Scan for the cell matching the given text and deliver its (x, y) coordinate at center. 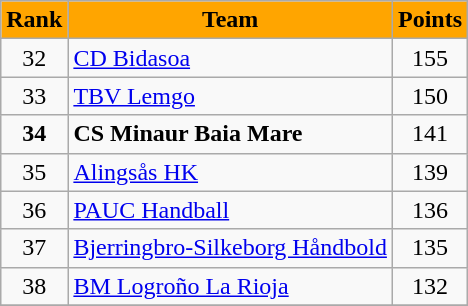
150 (430, 96)
CD Bidasoa (230, 58)
132 (430, 286)
32 (34, 58)
37 (34, 248)
33 (34, 96)
135 (430, 248)
TBV Lemgo (230, 96)
PAUC Handball (230, 210)
141 (430, 134)
Alingsås HK (230, 172)
34 (34, 134)
36 (34, 210)
Points (430, 20)
BM Logroño La Rioja (230, 286)
136 (430, 210)
35 (34, 172)
38 (34, 286)
Rank (34, 20)
Team (230, 20)
CS Minaur Baia Mare (230, 134)
155 (430, 58)
139 (430, 172)
Bjerringbro-Silkeborg Håndbold (230, 248)
